Detect which cell encompasses the target text, then output its (X, Y) center coordinate. 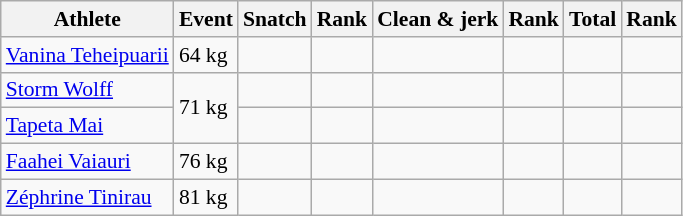
Faahei Vaiauri (88, 162)
Snatch (275, 19)
81 kg (206, 197)
64 kg (206, 55)
Athlete (88, 19)
Clean & jerk (438, 19)
Zéphrine Tinirau (88, 197)
Storm Wolff (88, 90)
76 kg (206, 162)
Event (206, 19)
Tapeta Mai (88, 126)
71 kg (206, 108)
Vanina Teheipuarii (88, 55)
Total (592, 19)
